Pinpoint the cell where the given text exists, returning its (x, y) midpoint coordinate. 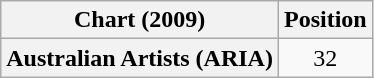
Australian Artists (ARIA) (140, 58)
Chart (2009) (140, 20)
Position (325, 20)
32 (325, 58)
